From the cell containing the given text, extract its center point as (x, y) coordinate. 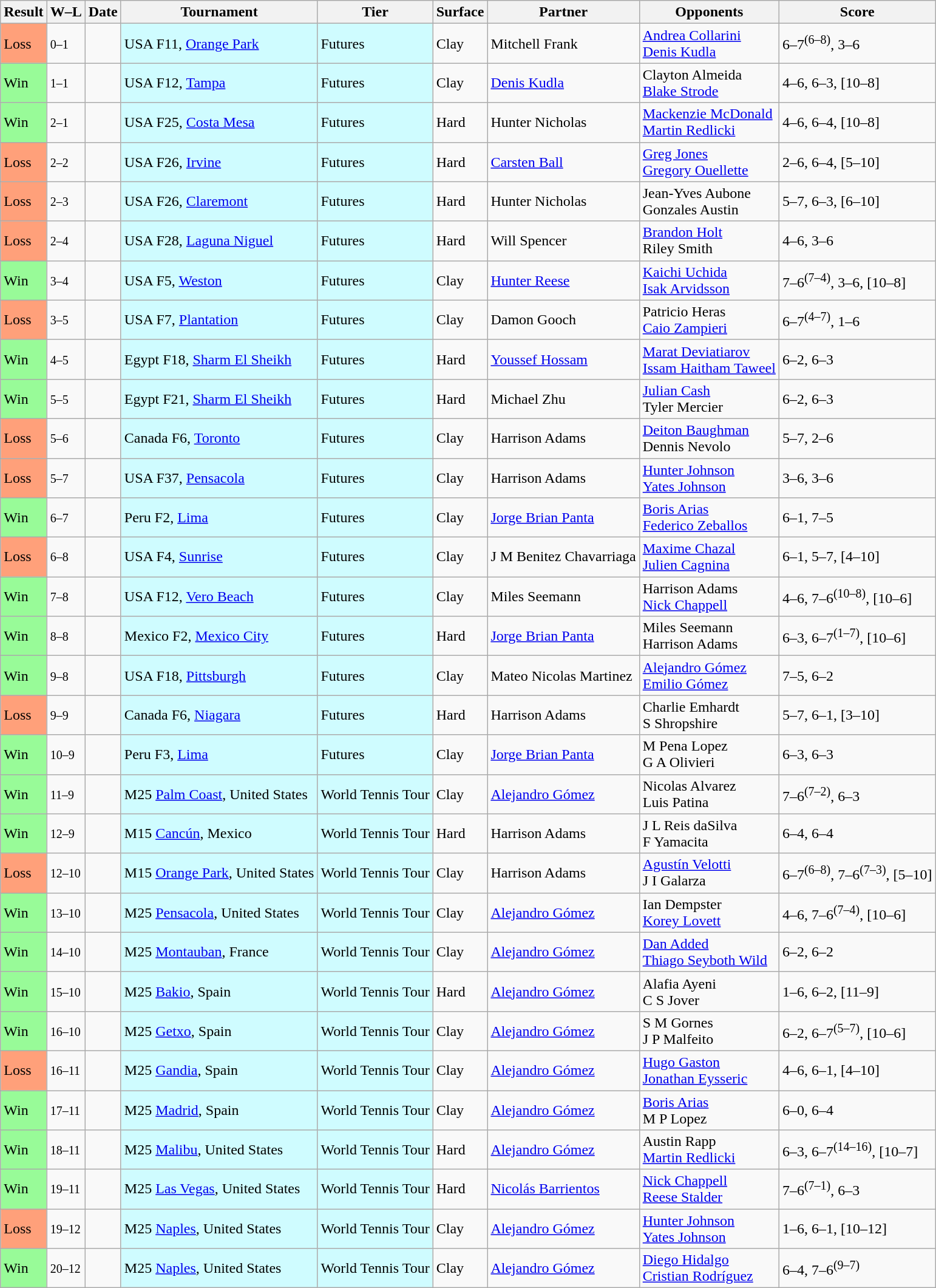
Damon Gooch (563, 319)
5–7, 6–3, [6–10] (857, 202)
6–7 (66, 517)
19–11 (66, 1189)
6–3, 6–7(14–16), [10–7] (857, 1150)
M15 Orange Park, United States (219, 873)
Surface (460, 12)
6–0, 6–4 (857, 1110)
Tournament (219, 12)
Carsten Ball (563, 162)
M25 Malibu, United States (219, 1150)
8–8 (66, 636)
15–10 (66, 991)
7–5, 6–2 (857, 675)
USA F12, Tampa (219, 83)
Partner (563, 12)
Mexico F2, Mexico City (219, 636)
7–6(7–4), 3–6, [10–8] (857, 281)
Julian Cash Tyler Mercier (709, 398)
J L Reis daSilva F Yamacita (709, 833)
Youssef Hossam (563, 359)
J M Benitez Chavarriaga (563, 557)
6–2, 6–7(5–7), [10–6] (857, 1031)
Clayton Almeida Blake Strode (709, 83)
19–12 (66, 1229)
6–2, 6–2 (857, 952)
4–6, 6–3, [10–8] (857, 83)
USA F12, Vero Beach (219, 596)
M25 Las Vegas, United States (219, 1189)
6–3, 6–7(1–7), [10–6] (857, 636)
5–6 (66, 438)
USA F11, Orange Park (219, 44)
Tier (375, 12)
Diego Hidalgo Cristian Rodríguez (709, 1268)
Result (24, 12)
USA F28, Laguna Niguel (219, 240)
6–4, 6–4 (857, 833)
USA F37, Pensacola (219, 477)
Brandon Holt Riley Smith (709, 240)
Miles Seemann Harrison Adams (709, 636)
Dan Added Thiago Seyboth Wild (709, 952)
Nick Chappell Reese Stalder (709, 1189)
7–6(7–2), 6–3 (857, 794)
Nicolás Barrientos (563, 1189)
12–9 (66, 833)
2–1 (66, 123)
USA F4, Sunrise (219, 557)
Denis Kudla (563, 83)
Peru F2, Lima (219, 517)
6–8 (66, 557)
Mitchell Frank (563, 44)
Miles Seemann (563, 596)
5–5 (66, 398)
USA F7, Plantation (219, 319)
2–2 (66, 162)
3–6, 3–6 (857, 477)
Canada F6, Toronto (219, 438)
4–6, 7–6(7–4), [10–6] (857, 912)
Ian Dempster Korey Lovett (709, 912)
11–9 (66, 794)
9–9 (66, 715)
M25 Montauban, France (219, 952)
1–6, 6–1, [10–12] (857, 1229)
6–1, 7–5 (857, 517)
Kaichi Uchida Isak Arvidsson (709, 281)
2–3 (66, 202)
Hugo Gaston Jonathan Eysseric (709, 1070)
Andrea Collarini Denis Kudla (709, 44)
USA F26, Claremont (219, 202)
Will Spencer (563, 240)
16–10 (66, 1031)
M25 Madrid, Spain (219, 1110)
5–7, 2–6 (857, 438)
S M Gornes J P Malfeito (709, 1031)
M25 Palm Coast, United States (219, 794)
4–5 (66, 359)
17–11 (66, 1110)
20–12 (66, 1268)
Alafia Ayeni C S Jover (709, 991)
Michael Zhu (563, 398)
1–1 (66, 83)
Date (103, 12)
5–7 (66, 477)
Canada F6, Niagara (219, 715)
Hunter Reese (563, 281)
M25 Bakio, Spain (219, 991)
4–6, 3–6 (857, 240)
Egypt F21, Sharm El Sheikh (219, 398)
Austin Rapp Martin Redlicki (709, 1150)
M Pena Lopez G A Olivieri (709, 754)
16–11 (66, 1070)
USA F25, Costa Mesa (219, 123)
0–1 (66, 44)
Egypt F18, Sharm El Sheikh (219, 359)
Maxime Chazal Julien Cagnina (709, 557)
M25 Getxo, Spain (219, 1031)
M25 Pensacola, United States (219, 912)
2–6, 6–4, [5–10] (857, 162)
13–10 (66, 912)
6–7(6–8), 7–6(7–3), [5–10] (857, 873)
Patricio Heras Caio Zampieri (709, 319)
Alejandro Gómez Emilio Gómez (709, 675)
14–10 (66, 952)
10–9 (66, 754)
Boris Arias Federico Zeballos (709, 517)
3–4 (66, 281)
9–8 (66, 675)
Greg Jones Gregory Ouellette (709, 162)
4–6, 7–6(10–8), [10–6] (857, 596)
6–7(6–8), 3–6 (857, 44)
7–6(7–1), 6–3 (857, 1189)
6–7(4–7), 1–6 (857, 319)
3–5 (66, 319)
5–7, 6–1, [3–10] (857, 715)
Charlie Emhardt S Shropshire (709, 715)
USA F5, Weston (219, 281)
W–L (66, 12)
Boris Arias M P Lopez (709, 1110)
12–10 (66, 873)
1–6, 6–2, [11–9] (857, 991)
Score (857, 12)
Harrison Adams Nick Chappell (709, 596)
6–3, 6–3 (857, 754)
4–6, 6–4, [10–8] (857, 123)
Jean-Yves Aubone Gonzales Austin (709, 202)
USA F18, Pittsburgh (219, 675)
Opponents (709, 12)
Nicolas Alvarez Luis Patina (709, 794)
Mateo Nicolas Martinez (563, 675)
USA F26, Irvine (219, 162)
2–4 (66, 240)
6–4, 7–6(9–7) (857, 1268)
Mackenzie McDonald Martin Redlicki (709, 123)
4–6, 6–1, [4–10] (857, 1070)
Agustín Velotti J I Galarza (709, 873)
Deiton Baughman Dennis Nevolo (709, 438)
7–8 (66, 596)
M15 Cancún, Mexico (219, 833)
6–1, 5–7, [4–10] (857, 557)
Marat Deviatiarov Issam Haitham Taweel (709, 359)
Peru F3, Lima (219, 754)
M25 Gandia, Spain (219, 1070)
18–11 (66, 1150)
